Capture the cell that displays the provided text and extract its (X, Y) central coordinate. 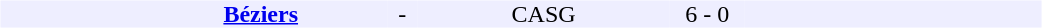
6 - 0 (707, 14)
Béziers (260, 14)
CASG (544, 14)
- (402, 14)
